Search for the cell housing the specified text and yield its (x, y) center coordinate. 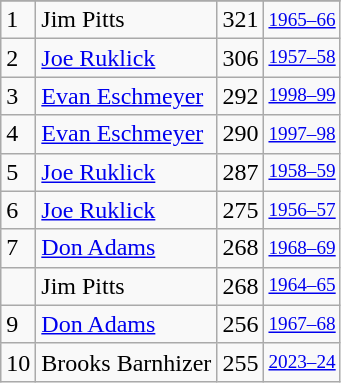
1965–66 (302, 20)
1 (18, 20)
287 (240, 172)
10 (18, 362)
292 (240, 96)
1956–57 (302, 210)
6 (18, 210)
321 (240, 20)
Brooks Barnhizer (126, 362)
1958–59 (302, 172)
256 (240, 324)
3 (18, 96)
1968–69 (302, 248)
1957–58 (302, 58)
1967–68 (302, 324)
275 (240, 210)
255 (240, 362)
290 (240, 134)
9 (18, 324)
1998–99 (302, 96)
306 (240, 58)
4 (18, 134)
1964–65 (302, 286)
7 (18, 248)
2023–24 (302, 362)
1997–98 (302, 134)
5 (18, 172)
2 (18, 58)
